Return the (x, y) coordinate for the center point of the cell that contains the specified text.  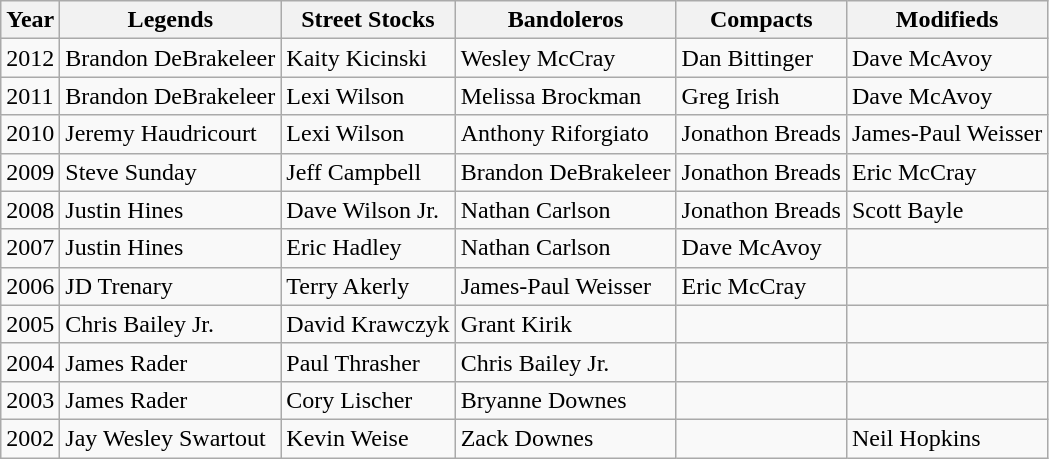
Wesley McCray (566, 58)
Kaity Kicinski (368, 58)
Year (30, 20)
Modifieds (946, 20)
2008 (30, 210)
Terry Akerly (368, 286)
2009 (30, 172)
Bandoleros (566, 20)
2006 (30, 286)
Eric Hadley (368, 248)
Greg Irish (761, 96)
Compacts (761, 20)
Kevin Weise (368, 438)
2002 (30, 438)
Dave Wilson Jr. (368, 210)
Neil Hopkins (946, 438)
Melissa Brockman (566, 96)
2003 (30, 400)
Paul Thrasher (368, 362)
2005 (30, 324)
Zack Downes (566, 438)
Jay Wesley Swartout (170, 438)
JD Trenary (170, 286)
Legends (170, 20)
David Krawczyk (368, 324)
Street Stocks (368, 20)
Cory Lischer (368, 400)
2012 (30, 58)
2004 (30, 362)
2010 (30, 134)
2011 (30, 96)
Steve Sunday (170, 172)
Anthony Riforgiato (566, 134)
2007 (30, 248)
Dan Bittinger (761, 58)
Bryanne Downes (566, 400)
Scott Bayle (946, 210)
Grant Kirik (566, 324)
Jeremy Haudricourt (170, 134)
Jeff Campbell (368, 172)
